Identify which cell holds the provided text, then report its [X, Y] central coordinate. 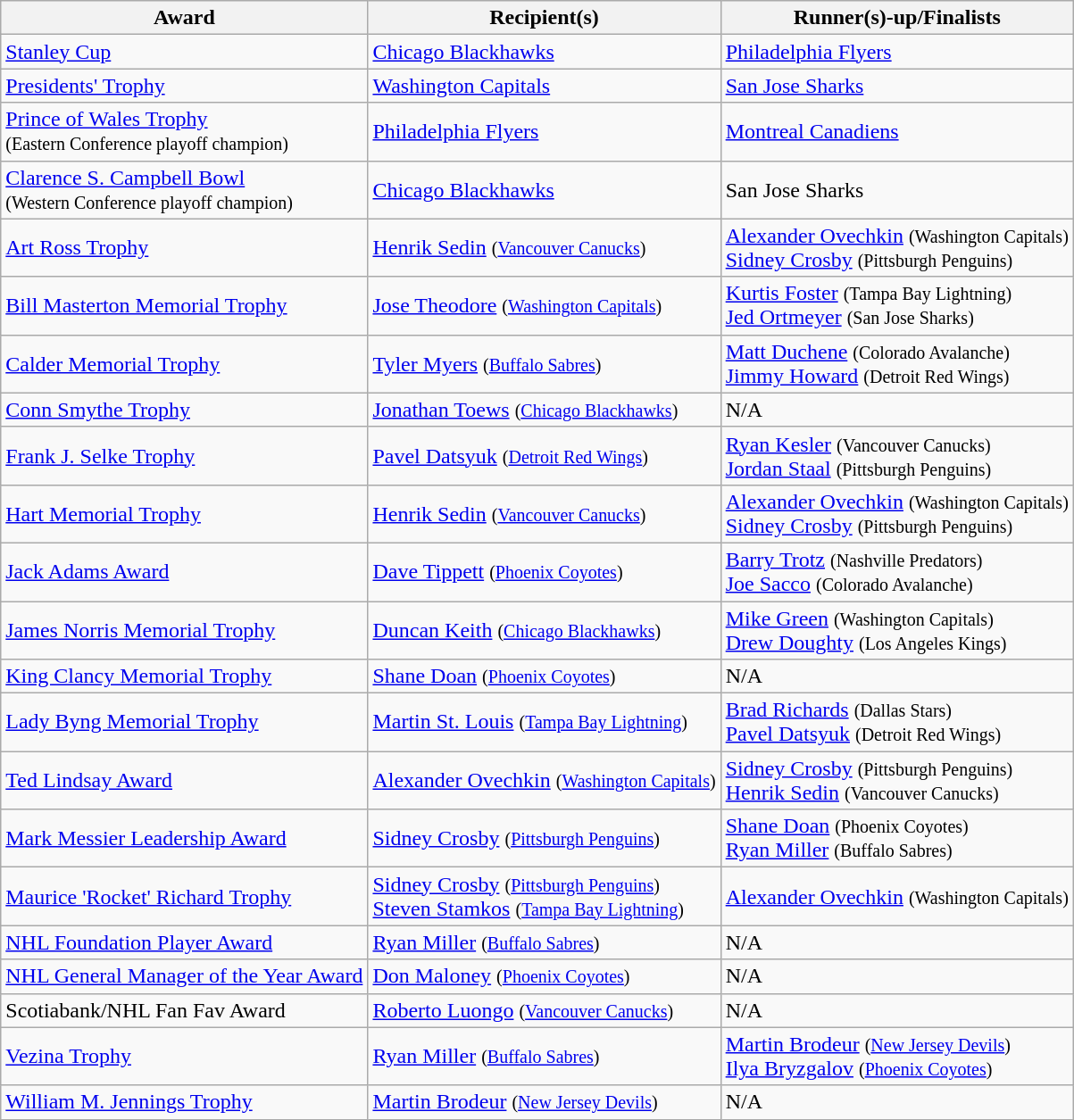
Washington Capitals [545, 86]
Dave Tippett (Phoenix Coyotes) [545, 571]
NHL General Manager of the Year Award [184, 976]
Martin St. Louis (Tampa Bay Lightning) [545, 723]
NHL Foundation Player Award [184, 942]
William M. Jennings Trophy [184, 1102]
Art Ross Trophy [184, 248]
Vezina Trophy [184, 1057]
Kurtis Foster (Tampa Bay Lightning)Jed Ortmeyer (San Jose Sharks) [896, 305]
Jack Adams Award [184, 571]
Sidney Crosby (Pittsburgh Penguins) [545, 839]
Lady Byng Memorial Trophy [184, 723]
Tyler Myers (Buffalo Sabres) [545, 364]
Montreal Canadiens [896, 132]
Bill Masterton Memorial Trophy [184, 305]
Scotiabank/NHL Fan Fav Award [184, 1010]
Frank J. Selke Trophy [184, 455]
Roberto Luongo (Vancouver Canucks) [545, 1010]
Jose Theodore (Washington Capitals) [545, 305]
Matt Duchene (Colorado Avalanche)Jimmy Howard (Detroit Red Wings) [896, 364]
Barry Trotz (Nashville Predators)Joe Sacco (Colorado Avalanche) [896, 571]
Pavel Datsyuk (Detroit Red Wings) [545, 455]
Shane Doan (Phoenix Coyotes) [545, 676]
Mark Messier Leadership Award [184, 839]
Brad Richards (Dallas Stars)Pavel Datsyuk (Detroit Red Wings) [896, 723]
Duncan Keith (Chicago Blackhawks) [545, 630]
Maurice 'Rocket' Richard Trophy [184, 896]
Mike Green (Washington Capitals)Drew Doughty (Los Angeles Kings) [896, 630]
Calder Memorial Trophy [184, 364]
Clarence S. Campbell Bowl (Western Conference playoff champion) [184, 189]
James Norris Memorial Trophy [184, 630]
Award [184, 18]
Martin Brodeur (New Jersey Devils)Ilya Bryzgalov (Phoenix Coyotes) [896, 1057]
Hart Memorial Trophy [184, 514]
Ryan Kesler (Vancouver Canucks)Jordan Staal (Pittsburgh Penguins) [896, 455]
Martin Brodeur (New Jersey Devils) [545, 1102]
Runner(s)-up/Finalists [896, 18]
Presidents' Trophy [184, 86]
Conn Smythe Trophy [184, 410]
Jonathan Toews (Chicago Blackhawks) [545, 410]
Stanley Cup [184, 52]
Don Maloney (Phoenix Coyotes) [545, 976]
Shane Doan (Phoenix Coyotes)Ryan Miller (Buffalo Sabres) [896, 839]
Sidney Crosby (Pittsburgh Penguins)Henrik Sedin (Vancouver Canucks) [896, 780]
Sidney Crosby (Pittsburgh Penguins)Steven Stamkos (Tampa Bay Lightning) [545, 896]
Recipient(s) [545, 18]
Prince of Wales Trophy (Eastern Conference playoff champion) [184, 132]
Ted Lindsay Award [184, 780]
King Clancy Memorial Trophy [184, 676]
